From the cell containing the given text, extract its center point as [x, y] coordinate. 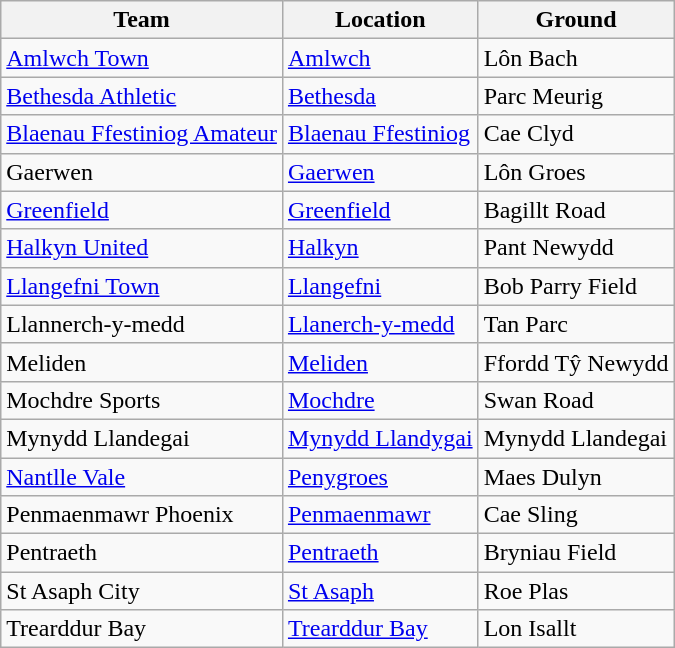
St Asaph [380, 591]
Penmaenmawr Phoenix [142, 515]
Mochdre Sports [142, 400]
Cae Sling [576, 515]
Swan Road [576, 400]
Pant Newydd [576, 248]
Bob Parry Field [576, 286]
Cae Clyd [576, 134]
Lon Isallt [576, 629]
Mochdre [380, 400]
Penygroes [380, 477]
Llannerch-y-medd [142, 324]
St Asaph City [142, 591]
Llangefni Town [142, 286]
Team [142, 20]
Blaenau Ffestiniog Amateur [142, 134]
Nantlle Vale [142, 477]
Amlwch [380, 58]
Amlwch Town [142, 58]
Penmaenmawr [380, 515]
Halkyn United [142, 248]
Llangefni [380, 286]
Parc Meurig [576, 96]
Tan Parc [576, 324]
Bagillt Road [576, 210]
Maes Dulyn [576, 477]
Lôn Groes [576, 172]
Ffordd Tŷ Newydd [576, 362]
Mynydd Llandygai [380, 438]
Halkyn [380, 248]
Bethesda Athletic [142, 96]
Ground [576, 20]
Location [380, 20]
Bethesda [380, 96]
Bryniau Field [576, 553]
Llanerch-y-medd [380, 324]
Lôn Bach [576, 58]
Blaenau Ffestiniog [380, 134]
Roe Plas [576, 591]
